Pinpoint the cell where the given text exists, returning its [X, Y] midpoint coordinate. 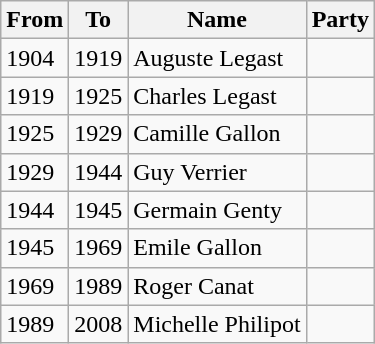
From [35, 20]
Charles Legast [217, 96]
2008 [98, 324]
Guy Verrier [217, 172]
To [98, 20]
Name [217, 20]
Germain Genty [217, 210]
1904 [35, 58]
Roger Canat [217, 286]
Auguste Legast [217, 58]
Party [340, 20]
Emile Gallon [217, 248]
Michelle Philipot [217, 324]
Camille Gallon [217, 134]
